Provide the [x, y] coordinate of the cell's center where the given text is located.  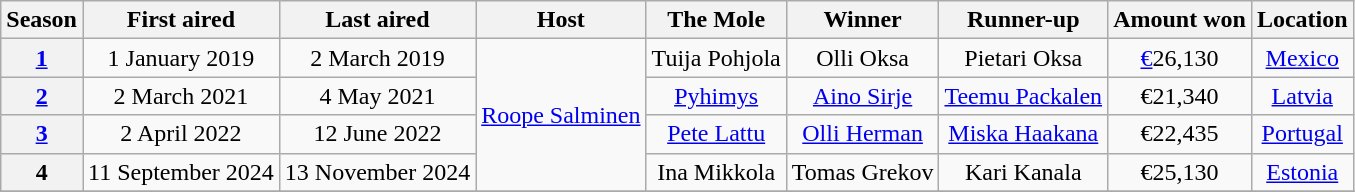
Latvia [1302, 96]
€22,435 [1180, 134]
Roope Salminen [561, 115]
2 March 2019 [377, 58]
Season [42, 20]
Aino Sirje [862, 96]
4 May 2021 [377, 96]
Tuija Pohjola [716, 58]
Estonia [1302, 172]
Kari Kanala [1024, 172]
Pete Lattu [716, 134]
Last aired [377, 20]
13 November 2024 [377, 172]
2 March 2021 [180, 96]
2 [42, 96]
The Mole [716, 20]
3 [42, 134]
First aired [180, 20]
Runner-up [1024, 20]
Miska Haakana [1024, 134]
Ina Mikkola [716, 172]
Olli Herman [862, 134]
4 [42, 172]
Winner [862, 20]
Amount won [1180, 20]
€21,340 [1180, 96]
€26,130 [1180, 58]
Portugal [1302, 134]
Teemu Packalen [1024, 96]
11 September 2024 [180, 172]
1 [42, 58]
€25,130 [1180, 172]
12 June 2022 [377, 134]
Location [1302, 20]
Olli Oksa [862, 58]
Tomas Grekov [862, 172]
Pietari Oksa [1024, 58]
Host [561, 20]
Mexico [1302, 58]
Pyhimys [716, 96]
2 April 2022 [180, 134]
1 January 2019 [180, 58]
